Return the (x, y) coordinate for the center point of the cell that contains the specified text.  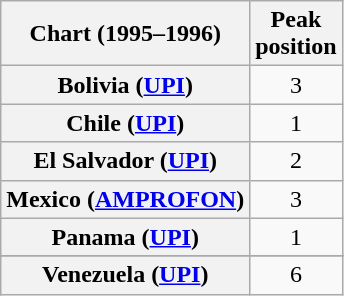
Peakposition (296, 34)
Venezuela (UPI) (126, 275)
Chart (1995–1996) (126, 34)
6 (296, 275)
El Salvador (UPI) (126, 161)
2 (296, 161)
Mexico (AMPROFON) (126, 199)
Bolivia (UPI) (126, 85)
Panama (UPI) (126, 237)
Chile (UPI) (126, 123)
